Extract the (x, y) coordinate from the center of the cell holding the provided text.  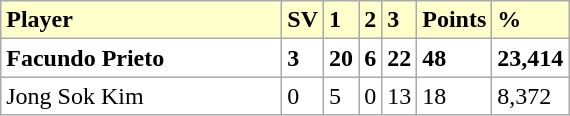
Player (142, 20)
Jong Sok Kim (142, 96)
2 (370, 20)
22 (400, 58)
Facundo Prieto (142, 58)
13 (400, 96)
SV (303, 20)
18 (454, 96)
20 (342, 58)
8,372 (530, 96)
Points (454, 20)
% (530, 20)
5 (342, 96)
1 (342, 20)
23,414 (530, 58)
48 (454, 58)
6 (370, 58)
